Return [x, y] of the center of cell containing provided text 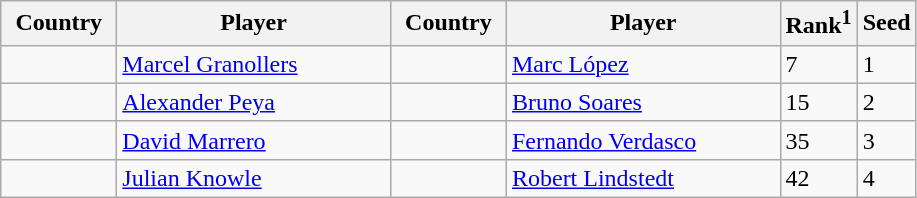
Marcel Granollers [254, 64]
Rank1 [818, 24]
4 [886, 178]
15 [818, 102]
42 [818, 178]
Robert Lindstedt [643, 178]
1 [886, 64]
Seed [886, 24]
2 [886, 102]
Bruno Soares [643, 102]
Julian Knowle [254, 178]
Marc López [643, 64]
7 [818, 64]
3 [886, 140]
David Marrero [254, 140]
Fernando Verdasco [643, 140]
35 [818, 140]
Alexander Peya [254, 102]
